Provide the (X, Y) coordinate of the cell's center where the given text is located.  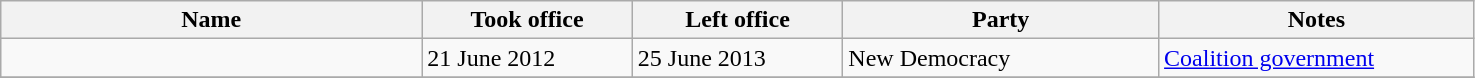
Name (212, 20)
21 June 2012 (528, 58)
Coalition government (1317, 58)
New Democracy (1001, 58)
Took office (528, 20)
Left office (738, 20)
Notes (1317, 20)
25 June 2013 (738, 58)
Party (1001, 20)
